Provide the [X, Y] coordinate of the cell's center where the given text is located.  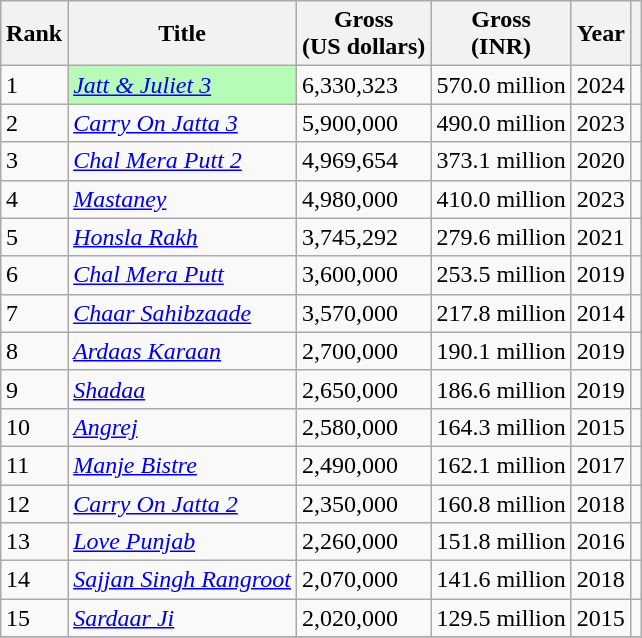
6 [34, 275]
186.6 million [501, 389]
2,650,000 [363, 389]
3,570,000 [363, 313]
Mastaney [182, 199]
Jatt & Juliet 3 [182, 85]
Carry On Jatta 3 [182, 123]
12 [34, 503]
2021 [600, 237]
2,580,000 [363, 427]
10 [34, 427]
4,969,654 [363, 161]
Love Punjab [182, 542]
217.8 million [501, 313]
490.0 million [501, 123]
Ardaas Karaan [182, 351]
2,020,000 [363, 618]
11 [34, 465]
129.5 million [501, 618]
Manje Bistre [182, 465]
Chaar Sahibzaade [182, 313]
2016 [600, 542]
Gross (US dollars) [363, 34]
160.8 million [501, 503]
4 [34, 199]
Chal Mera Putt [182, 275]
7 [34, 313]
1 [34, 85]
Carry On Jatta 2 [182, 503]
253.5 million [501, 275]
8 [34, 351]
279.6 million [501, 237]
Chal Mera Putt 2 [182, 161]
Sajjan Singh Rangroot [182, 580]
5 [34, 237]
2 [34, 123]
141.6 million [501, 580]
2,260,000 [363, 542]
15 [34, 618]
3 [34, 161]
570.0 million [501, 85]
2014 [600, 313]
2024 [600, 85]
3,600,000 [363, 275]
190.1 million [501, 351]
14 [34, 580]
Year [600, 34]
2,350,000 [363, 503]
164.3 million [501, 427]
2,070,000 [363, 580]
151.8 million [501, 542]
2020 [600, 161]
3,745,292 [363, 237]
Title [182, 34]
Angrej [182, 427]
373.1 million [501, 161]
9 [34, 389]
Honsla Rakh [182, 237]
Gross (INR) [501, 34]
410.0 million [501, 199]
Shadaa [182, 389]
13 [34, 542]
162.1 million [501, 465]
4,980,000 [363, 199]
5,900,000 [363, 123]
2,700,000 [363, 351]
2017 [600, 465]
6,330,323 [363, 85]
2,490,000 [363, 465]
Rank [34, 34]
Sardaar Ji [182, 618]
